Scan for the cell matching the given text and deliver its (x, y) coordinate at center. 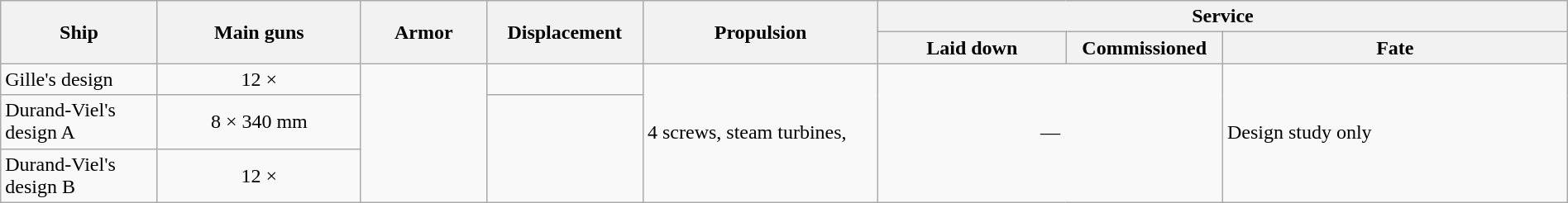
Durand-Viel's design A (79, 122)
Gille's design (79, 79)
— (1050, 133)
Durand-Viel's design B (79, 175)
Displacement (564, 32)
Service (1223, 17)
4 screws, steam turbines, (760, 133)
8 × 340 mm (259, 122)
Armor (423, 32)
Main guns (259, 32)
Ship (79, 32)
Design study only (1394, 133)
Propulsion (760, 32)
Fate (1394, 48)
Commissioned (1145, 48)
Laid down (973, 48)
